Detect which cell encompasses the target text, then output its (x, y) center coordinate. 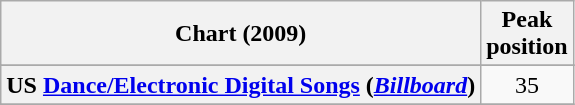
Peakposition (527, 34)
35 (527, 85)
Chart (2009) (241, 34)
US Dance/Electronic Digital Songs (Billboard) (241, 85)
